Determine the [X, Y] coordinate at the center of the cell enclosing the given text.  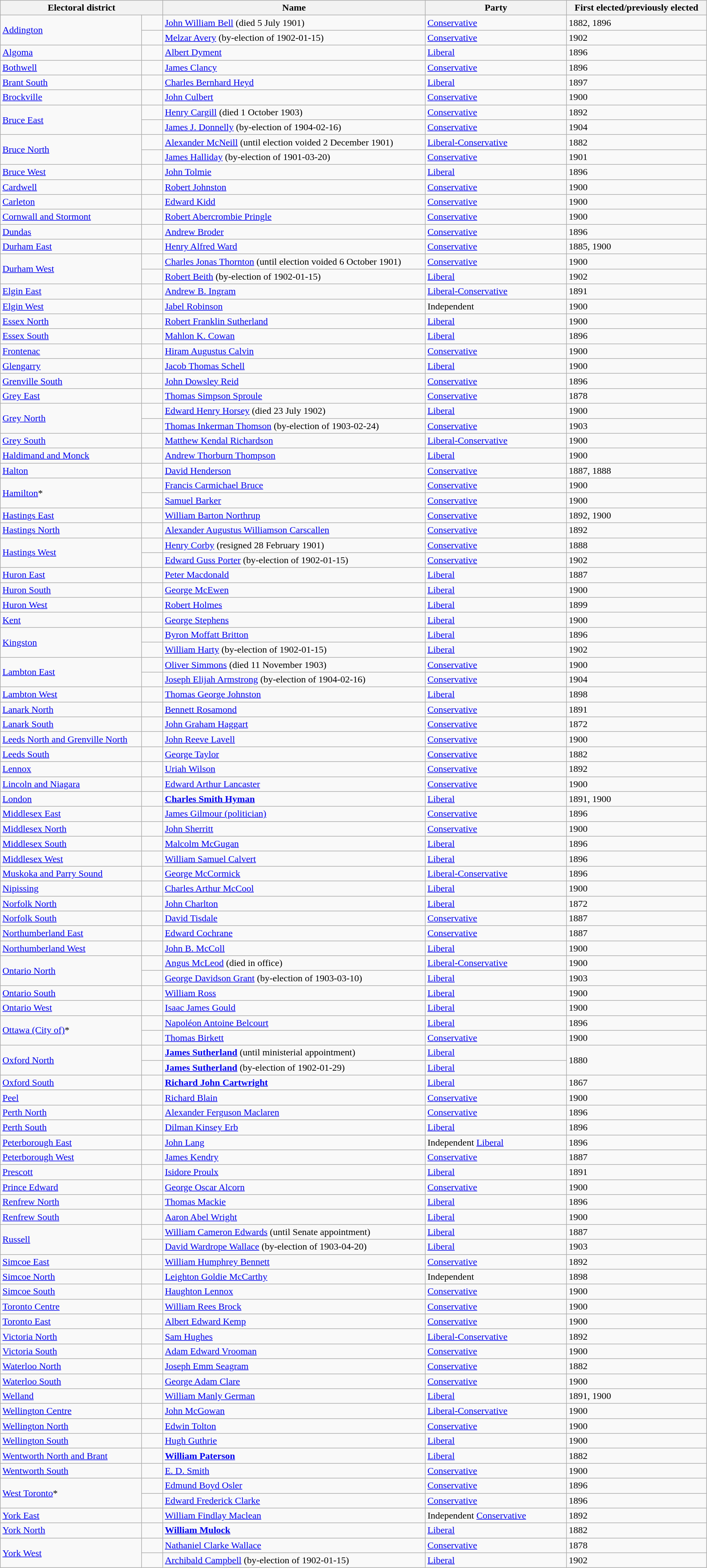
Durham West [71, 269]
Ottawa (City of)* [71, 1030]
Cardwell [71, 187]
Malcolm McGugan [294, 844]
Carleton [71, 202]
Toronto East [71, 1321]
Napoléon Antoine Belcourt [294, 1023]
Haughton Lennox [294, 1292]
Dilman Kinsey Erb [294, 1127]
William Cameron Edwards (until Senate appointment) [294, 1232]
Andrew Thorburn Thompson [294, 456]
Simcoe North [71, 1277]
Brant South [71, 82]
Renfrew South [71, 1217]
John Dowsley Reid [294, 381]
Lincoln and Niagara [71, 784]
1885, 1900 [636, 247]
Lennox [71, 769]
Waterloo North [71, 1366]
Bennett Rosamond [294, 709]
George Taylor [294, 754]
John Culbert [294, 97]
John McGowan [294, 1411]
David Wardrope Wallace (by-election of 1903-04-20) [294, 1247]
1901 [636, 157]
William Samuel Calvert [294, 859]
Andrew Broder [294, 232]
Richard John Cartwright [294, 1082]
Ontario North [71, 971]
Wellington North [71, 1426]
Jabel Robinson [294, 306]
Thomas Simpson Sproule [294, 396]
William Mulock [294, 1530]
James Sutherland (until ministerial appointment) [294, 1053]
1867 [636, 1082]
James J. Donnelly (by-election of 1904-02-16) [294, 127]
William Manly German [294, 1396]
Durham East [71, 247]
Matthew Kendal Richardson [294, 441]
Oxford North [71, 1060]
William Paterson [294, 1456]
William Harty (by-election of 1902-01-15) [294, 649]
Alexander McNeill (until election voided 2 December 1901) [294, 142]
Thomas Birkett [294, 1038]
Dundas [71, 232]
Elgin West [71, 306]
Robert Abercrombie Pringle [294, 217]
Edwin Tolton [294, 1426]
Prince Edward [71, 1187]
Grenville South [71, 381]
Northumberland West [71, 948]
Cornwall and Stormont [71, 217]
Thomas George Johnston [294, 695]
William Humphrey Bennett [294, 1262]
Angus McLeod (died in office) [294, 963]
Hiram Augustus Calvin [294, 351]
Oliver Simmons (died 11 November 1903) [294, 665]
James Kendry [294, 1157]
Edward Frederick Clarke [294, 1501]
William Findlay Maclean [294, 1515]
Huron East [71, 575]
Bruce North [71, 149]
John Tolmie [294, 172]
Charles Smith Hyman [294, 799]
Peterborough East [71, 1142]
Independent Liberal [496, 1142]
Middlesex East [71, 814]
E. D. Smith [294, 1471]
Hamilton* [71, 493]
Albert Dyment [294, 53]
Kent [71, 620]
Adam Edward Vrooman [294, 1351]
Albert Edward Kemp [294, 1321]
Middlesex West [71, 859]
William Rees Brock [294, 1306]
Northumberland East [71, 933]
York North [71, 1530]
Edward Guss Porter (by-election of 1902-01-15) [294, 560]
1882, 1896 [636, 23]
Andrew B. Ingram [294, 291]
Thomas Mackie [294, 1202]
Edward Henry Horsey (died 23 July 1902) [294, 411]
John Reeve Lavell [294, 739]
Grey East [71, 396]
Simcoe East [71, 1262]
Alexander Ferguson Maclaren [294, 1112]
Uriah Wilson [294, 769]
1897 [636, 82]
Thomas Inkerman Thomson (by-election of 1903-02-24) [294, 426]
John William Bell (died 5 July 1901) [294, 23]
Norfolk North [71, 903]
Wellington South [71, 1441]
Peter Macdonald [294, 575]
George Stephens [294, 620]
David Tisdale [294, 919]
Muskoka and Parry Sound [71, 873]
Victoria South [71, 1351]
George McCormick [294, 873]
Lanark South [71, 724]
Byron Moffatt Britton [294, 635]
Perth North [71, 1112]
John Charlton [294, 903]
Huron West [71, 605]
London [71, 799]
Henry Cargill (died 1 October 1903) [294, 112]
1888 [636, 545]
George Adam Clare [294, 1381]
Edward Kidd [294, 202]
Charles Arthur McCool [294, 888]
Henry Corby (resigned 28 February 1901) [294, 545]
Hugh Guthrie [294, 1441]
Leeds North and Grenville North [71, 739]
Addington [71, 30]
Archibald Campbell (by-election of 1902-01-15) [294, 1560]
Isaac James Gould [294, 1008]
James Gilmour (politician) [294, 814]
George McEwen [294, 590]
Aaron Abel Wright [294, 1217]
Perth South [71, 1127]
Elgin East [71, 291]
York West [71, 1553]
Party [496, 8]
Richard Blain [294, 1097]
Middlesex South [71, 844]
Waterloo South [71, 1381]
Victoria North [71, 1336]
Edward Cochrane [294, 933]
David Henderson [294, 471]
John B. McColl [294, 948]
Robert Franklin Sutherland [294, 321]
James Clancy [294, 67]
Lanark North [71, 709]
Glengarry [71, 366]
Russell [71, 1239]
Huron South [71, 590]
Wentworth North and Brant [71, 1456]
1887, 1888 [636, 471]
Robert Holmes [294, 605]
Kingston [71, 642]
Leighton Goldie McCarthy [294, 1277]
Charles Jonas Thornton (until election voided 6 October 1901) [294, 262]
Francis Carmichael Bruce [294, 486]
James Halliday (by-election of 1901-03-20) [294, 157]
Melzar Avery (by-election of 1902-01-15) [294, 38]
Grey North [71, 418]
John Lang [294, 1142]
Joseph Elijah Armstrong (by-election of 1904-02-16) [294, 680]
Essex North [71, 321]
Robert Beith (by-election of 1902-01-15) [294, 276]
York East [71, 1515]
Toronto Centre [71, 1306]
Essex South [71, 336]
Bruce East [71, 120]
Oxford South [71, 1082]
William Ross [294, 993]
Edmund Boyd Osler [294, 1486]
Independent Conservative [496, 1515]
Alexander Augustus Williamson Carscallen [294, 530]
Brockville [71, 97]
Ontario South [71, 993]
Bruce West [71, 172]
Renfrew North [71, 1202]
First elected/previously elected [636, 8]
Ontario West [71, 1008]
Peterborough West [71, 1157]
Electoral district [82, 8]
Nipissing [71, 888]
Middlesex North [71, 829]
Hastings North [71, 530]
Hastings East [71, 515]
Jacob Thomas Schell [294, 366]
Algoma [71, 53]
John Graham Haggart [294, 724]
Simcoe South [71, 1292]
Grey South [71, 441]
1880 [636, 1060]
Prescott [71, 1172]
Frontenac [71, 351]
Nathaniel Clarke Wallace [294, 1545]
Charles Bernhard Heyd [294, 82]
Sam Hughes [294, 1336]
Halton [71, 471]
Lambton East [71, 672]
Wentworth South [71, 1471]
Isidore Proulx [294, 1172]
Henry Alfred Ward [294, 247]
George Davidson Grant (by-election of 1903-03-10) [294, 978]
Bothwell [71, 67]
Welland [71, 1396]
Haldimand and Monck [71, 456]
Mahlon K. Cowan [294, 336]
Lambton West [71, 695]
James Sutherland (by-election of 1902-01-29) [294, 1068]
Hastings West [71, 553]
West Toronto* [71, 1493]
Name [294, 8]
1892, 1900 [636, 515]
Wellington Centre [71, 1411]
Samuel Barker [294, 500]
George Oscar Alcorn [294, 1187]
Norfolk South [71, 919]
John Sherritt [294, 829]
William Barton Northrup [294, 515]
Edward Arthur Lancaster [294, 784]
Joseph Emm Seagram [294, 1366]
Leeds South [71, 754]
Robert Johnston [294, 187]
Peel [71, 1097]
1899 [636, 605]
